Capture the cell that displays the provided text and extract its [x, y] central coordinate. 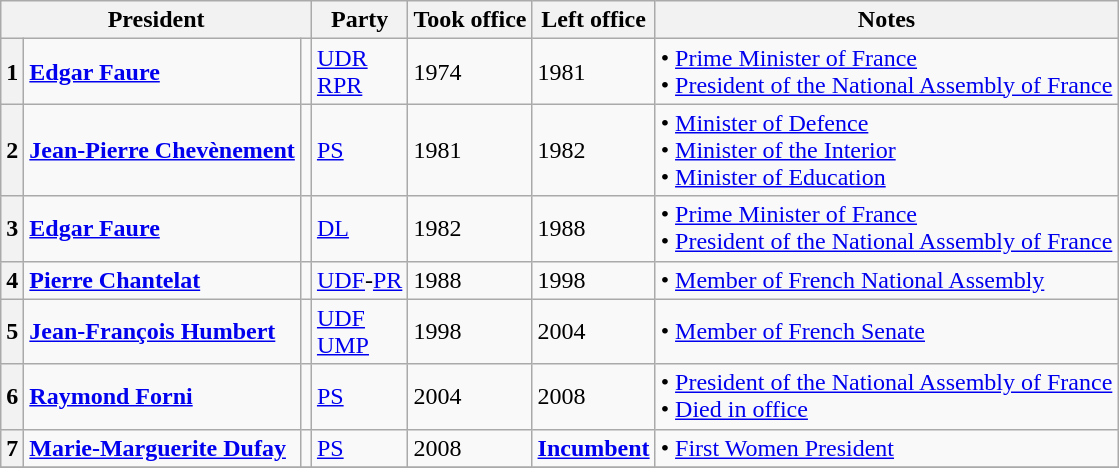
Marie-Marguerite Dufay [162, 448]
UDF-PR [359, 280]
Left office [594, 20]
Raymond Forni [162, 396]
• Member of French Senate [886, 332]
Jean-Pierre Chevènement [162, 150]
4 [12, 280]
• First Women President [886, 448]
DL [359, 228]
Pierre Chantelat [162, 280]
Notes [886, 20]
1 [12, 72]
Incumbent [594, 448]
• President of the National Assembly of France • Died in office [886, 396]
Party [359, 20]
President [156, 20]
2 [12, 150]
UDR RPR [359, 72]
Jean-François Humbert [162, 332]
1974 [470, 72]
7 [12, 448]
3 [12, 228]
6 [12, 396]
Took office [470, 20]
• Member of French National Assembly [886, 280]
• Minister of Defence • Minister of the Interior • Minister of Education [886, 150]
UDF UMP [359, 332]
5 [12, 332]
